Output the [x, y] coordinate of the center of the cell containing the given text.  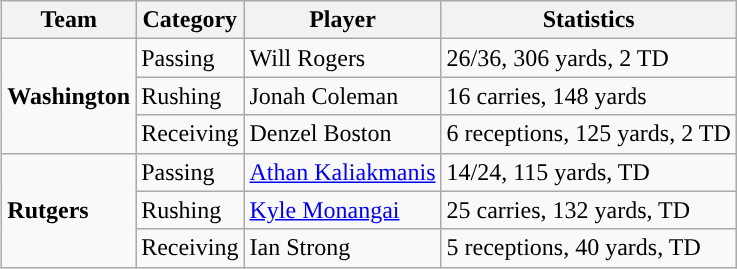
Kyle Monangai [342, 210]
Player [342, 20]
16 carries, 148 yards [588, 96]
Jonah Coleman [342, 96]
Ian Strong [342, 248]
5 receptions, 40 yards, TD [588, 248]
Athan Kaliakmanis [342, 172]
26/36, 306 yards, 2 TD [588, 58]
14/24, 115 yards, TD [588, 172]
6 receptions, 125 yards, 2 TD [588, 134]
Denzel Boston [342, 134]
Category [190, 20]
Statistics [588, 20]
25 carries, 132 yards, TD [588, 210]
Rutgers [69, 210]
Will Rogers [342, 58]
Washington [69, 96]
Team [69, 20]
